For the text-containing cell, return its midpoint in (X, Y) coordinate format. 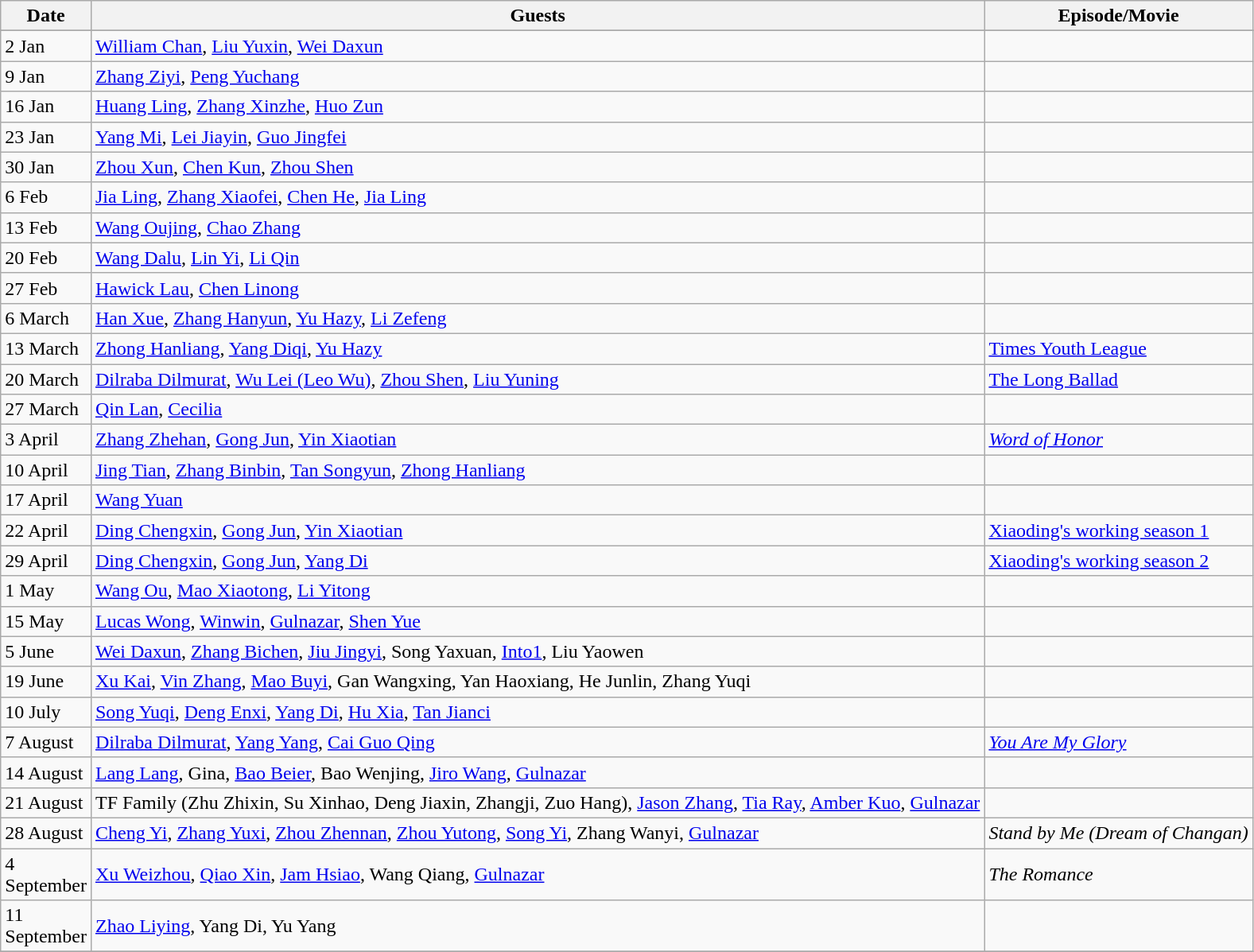
Times Youth League (1118, 348)
Cheng Yi, Zhang Yuxi, Zhou Zhennan, Zhou Yutong, Song Yi, Zhang Wanyi, Gulnazar (538, 833)
27 March (46, 410)
17 April (46, 500)
2 Jan (46, 46)
23 Jan (46, 137)
13 Feb (46, 227)
Ding Chengxin, Gong Jun, Yin Xiaotian (538, 530)
9 Jan (46, 76)
Huang Ling, Zhang Xinzhe, Huo Zun (538, 107)
Song Yuqi, Deng Enxi, Yang Di, Hu Xia, Tan Jianci (538, 712)
Xiaoding's working season 2 (1118, 561)
TF Family (Zhu Zhixin, Su Xinhao, Deng Jiaxin, Zhangji, Zuo Hang), Jason Zhang, Tia Ray, Amber Kuo, Gulnazar (538, 802)
Han Xue, Zhang Hanyun, Yu Hazy, Li Zefeng (538, 318)
Hawick Lau, Chen Linong (538, 288)
1 May (46, 591)
19 June (46, 682)
Wei Daxun, Zhang Bichen, Jiu Jingyi, Song Yaxuan, Into1, Liu Yaowen (538, 651)
Dilraba Dilmurat, Wu Lei (Leo Wu), Zhou Shen, Liu Yuning (538, 379)
21 August (46, 802)
6 Feb (46, 197)
Word of Honor (1118, 440)
13 March (46, 348)
7 August (46, 742)
Wang Ou, Mao Xiaotong, Li Yitong (538, 591)
Lucas Wong, Winwin, Gulnazar, Shen Yue (538, 621)
Zhong Hanliang, Yang Diqi, Yu Hazy (538, 348)
You Are My Glory (1118, 742)
29 April (46, 561)
Zhang Zhehan, Gong Jun, Yin Xiaotian (538, 440)
Dilraba Dilmurat, Yang Yang, Cai Guo Qing (538, 742)
Zhang Ziyi, Peng Yuchang (538, 76)
Xiaoding's working season 1 (1118, 530)
Wang Dalu, Lin Yi, Li Qin (538, 258)
15 May (46, 621)
20 March (46, 379)
Jing Tian, Zhang Binbin, Tan Songyun, Zhong Hanliang (538, 470)
10 April (46, 470)
Xu Weizhou, Qiao Xin, Jam Hsiao, Wang Qiang, Gulnazar (538, 873)
27 Feb (46, 288)
Xu Kai, Vin Zhang, Mao Buyi, Gan Wangxing, Yan Haoxiang, He Junlin, Zhang Yuqi (538, 682)
28 August (46, 833)
4 September (46, 873)
Yang Mi, Lei Jiayin, Guo Jingfei (538, 137)
Wang Yuan (538, 500)
14 August (46, 772)
10 July (46, 712)
20 Feb (46, 258)
Qin Lan, Cecilia (538, 410)
22 April (46, 530)
16 Jan (46, 107)
Jia Ling, Zhang Xiaofei, Chen He, Jia Ling (538, 197)
Episode/Movie (1118, 16)
Stand by Me (Dream of Changan) (1118, 833)
30 Jan (46, 167)
Zhao Liying, Yang Di, Yu Yang (538, 926)
William Chan, Liu Yuxin, Wei Daxun (538, 46)
The Long Ballad (1118, 379)
6 March (46, 318)
3 April (46, 440)
Guests (538, 16)
Lang Lang, Gina, Bao Beier, Bao Wenjing, Jiro Wang, Gulnazar (538, 772)
11 September (46, 926)
5 June (46, 651)
Ding Chengxin, Gong Jun, Yang Di (538, 561)
Zhou Xun, Chen Kun, Zhou Shen (538, 167)
The Romance (1118, 873)
Date (46, 16)
Wang Oujing, Chao Zhang (538, 227)
